Identify which cell holds the provided text, then report its [x, y] central coordinate. 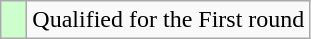
Qualified for the First round [168, 20]
